Scan for the cell matching the given text and deliver its [x, y] coordinate at center. 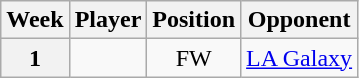
Opponent [300, 20]
Week [35, 20]
LA Galaxy [300, 58]
Position [194, 20]
Player [108, 20]
FW [194, 58]
1 [35, 58]
